For the text-containing cell, return its midpoint in (X, Y) coordinate format. 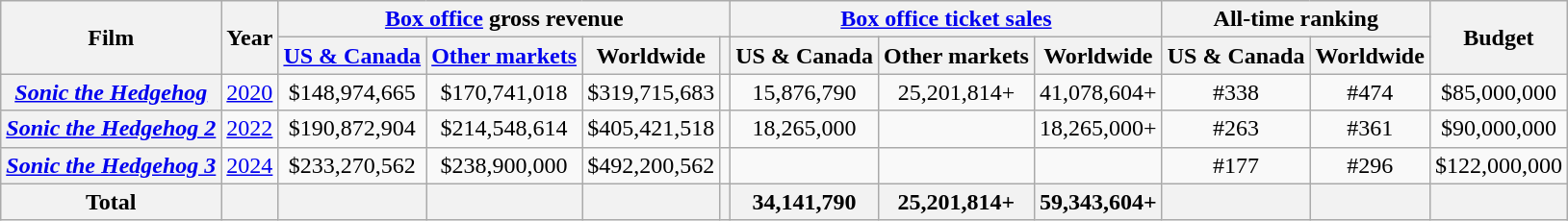
15,876,790 (805, 92)
#296 (1370, 165)
Budget (1498, 37)
#177 (1236, 165)
Sonic the Hedgehog 2 (112, 129)
2024 (250, 165)
$492,200,562 (651, 165)
Total (112, 202)
Box office gross revenue (504, 19)
#338 (1236, 92)
$170,741,018 (504, 92)
#361 (1370, 129)
$319,715,683 (651, 92)
2022 (250, 129)
Box office ticket sales (946, 19)
$238,900,000 (504, 165)
All-time ranking (1296, 19)
$405,421,518 (651, 129)
2020 (250, 92)
59,343,604+ (1097, 202)
34,141,790 (805, 202)
Year (250, 37)
18,265,000 (805, 129)
Sonic the Hedgehog (112, 92)
#474 (1370, 92)
$85,000,000 (1498, 92)
$214,548,614 (504, 129)
#263 (1236, 129)
$122,000,000 (1498, 165)
$90,000,000 (1498, 129)
41,078,604+ (1097, 92)
18,265,000+ (1097, 129)
$148,974,665 (352, 92)
Sonic the Hedgehog 3 (112, 165)
$233,270,562 (352, 165)
$190,872,904 (352, 129)
Film (112, 37)
